Scan for the cell matching the given text and deliver its (x, y) coordinate at center. 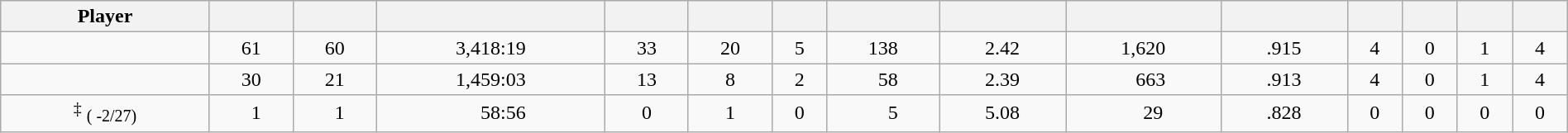
30 (251, 79)
13 (647, 79)
58 (883, 79)
.913 (1284, 79)
61 (251, 48)
2 (799, 79)
20 (729, 48)
21 (334, 79)
5.08 (1002, 114)
33 (647, 48)
138 (883, 48)
1,459:03 (490, 79)
3,418:19 (490, 48)
663 (1144, 79)
8 (729, 79)
58:56 (490, 114)
.915 (1284, 48)
.828 (1284, 114)
29 (1144, 114)
Player (105, 17)
2.39 (1002, 79)
60 (334, 48)
2.42 (1002, 48)
‡ ( -2/27) (105, 114)
1,620 (1144, 48)
